Return [X, Y] of the center of cell containing provided text 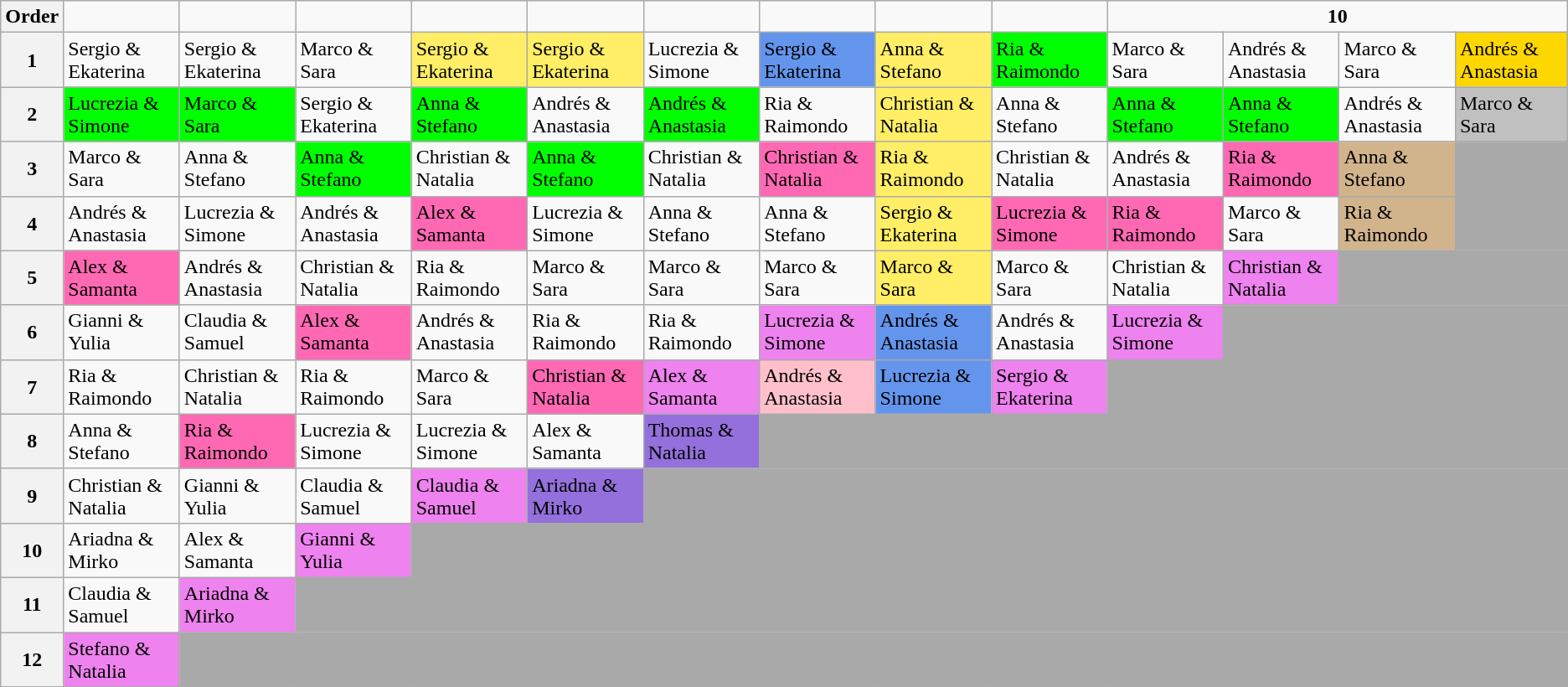
12 [32, 659]
11 [32, 605]
2 [32, 114]
8 [32, 441]
Stefano & Natalia [121, 659]
6 [32, 332]
Thomas & Natalia [701, 441]
1 [32, 60]
4 [32, 223]
5 [32, 278]
3 [32, 169]
9 [32, 496]
Order [32, 17]
7 [32, 387]
